Identify which cell holds the provided text, then report its [x, y] central coordinate. 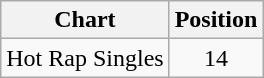
Chart [85, 20]
Hot Rap Singles [85, 58]
Position [216, 20]
14 [216, 58]
